Capture the cell that displays the provided text and extract its [x, y] central coordinate. 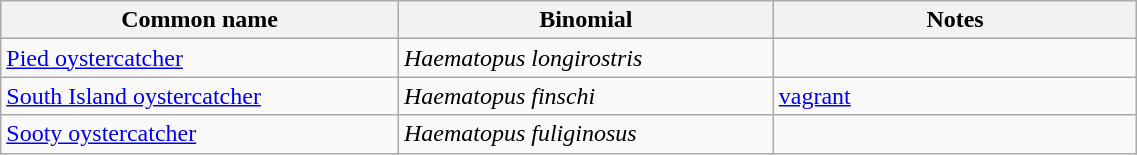
vagrant [955, 96]
Notes [955, 20]
South Island oystercatcher [200, 96]
Common name [200, 20]
Binomial [586, 20]
Haematopus longirostris [586, 58]
Sooty oystercatcher [200, 134]
Haematopus fuliginosus [586, 134]
Haematopus finschi [586, 96]
Pied oystercatcher [200, 58]
